Find where the given text appears and provide that cell's center as [x, y] coordinate. 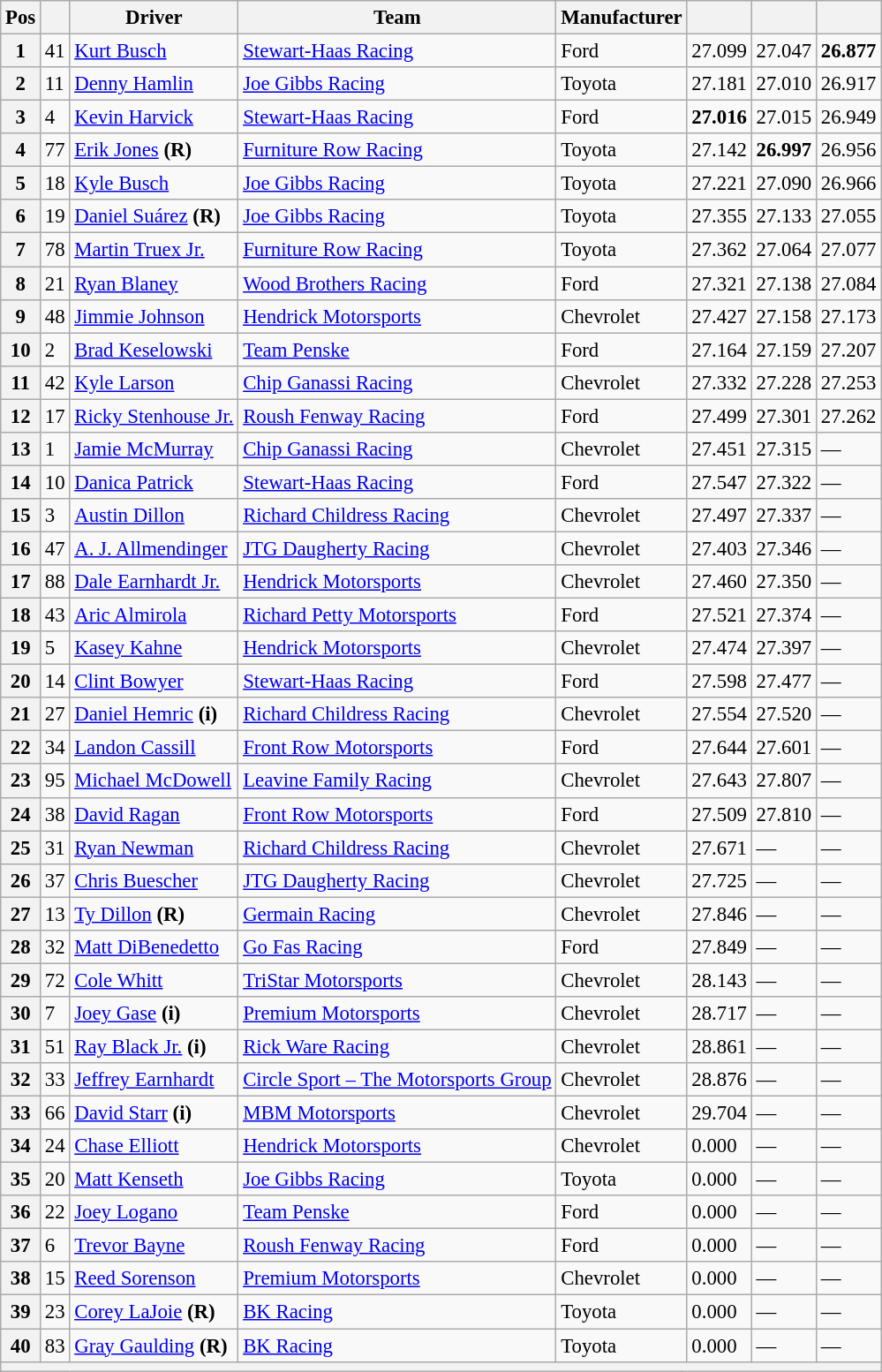
Michael McDowell [154, 781]
Landon Cassill [154, 748]
27.322 [784, 482]
27.077 [849, 250]
Danica Patrick [154, 482]
27.099 [719, 51]
29.704 [719, 1113]
27.047 [784, 51]
27.477 [784, 682]
27.010 [784, 84]
Gray Gaulding (R) [154, 1346]
78 [55, 250]
26.917 [849, 84]
A. J. Allmendinger [154, 548]
Kurt Busch [154, 51]
27.601 [784, 748]
39 [21, 1312]
42 [55, 382]
27.337 [784, 516]
35 [21, 1180]
Dale Earnhardt Jr. [154, 582]
66 [55, 1113]
72 [55, 980]
Circle Sport – The Motorsports Group [397, 1080]
27.499 [719, 416]
27.090 [784, 184]
27.509 [719, 814]
Denny Hamlin [154, 84]
Richard Petty Motorsports [397, 615]
Matt DiBenedetto [154, 947]
12 [21, 416]
Austin Dillon [154, 516]
30 [21, 1014]
Matt Kenseth [154, 1180]
27.547 [719, 482]
27.427 [719, 316]
27.055 [849, 216]
28.876 [719, 1080]
27.332 [719, 382]
25 [21, 848]
27.016 [719, 117]
27.807 [784, 781]
88 [55, 582]
27.521 [719, 615]
27.644 [719, 748]
27.301 [784, 416]
27.321 [719, 283]
27.350 [784, 582]
28.861 [719, 1046]
Ray Black Jr. (i) [154, 1046]
51 [55, 1046]
27.554 [719, 714]
26.949 [849, 117]
27.846 [719, 914]
Clint Bowyer [154, 682]
Ricky Stenhouse Jr. [154, 416]
26 [21, 880]
Daniel Hemric (i) [154, 714]
Manufacturer [622, 18]
27.159 [784, 350]
27.133 [784, 216]
Kyle Busch [154, 184]
Jimmie Johnson [154, 316]
MBM Motorsports [397, 1113]
27.158 [784, 316]
TriStar Motorsports [397, 980]
26.956 [849, 150]
26.877 [849, 51]
Jeffrey Earnhardt [154, 1080]
48 [55, 316]
27.346 [784, 548]
Ty Dillon (R) [154, 914]
28.143 [719, 980]
41 [55, 51]
27.355 [719, 216]
27.497 [719, 516]
27.671 [719, 848]
27.228 [784, 382]
Chase Elliott [154, 1146]
27.181 [719, 84]
Pos [21, 18]
27.262 [849, 416]
27.084 [849, 283]
Ryan Newman [154, 848]
Joey Logano [154, 1212]
Erik Jones (R) [154, 150]
Kasey Kahne [154, 648]
Germain Racing [397, 914]
83 [55, 1346]
27.173 [849, 316]
9 [21, 316]
Brad Keselowski [154, 350]
27.015 [784, 117]
27.362 [719, 250]
Aric Almirola [154, 615]
27.520 [784, 714]
27.725 [719, 880]
28.717 [719, 1014]
Chris Buescher [154, 880]
Trevor Bayne [154, 1246]
27.164 [719, 350]
43 [55, 615]
40 [21, 1346]
95 [55, 781]
Team [397, 18]
27.474 [719, 648]
27.142 [719, 150]
27.403 [719, 548]
Daniel Suárez (R) [154, 216]
27.849 [719, 947]
Wood Brothers Racing [397, 283]
27.397 [784, 648]
47 [55, 548]
27.374 [784, 615]
27.221 [719, 184]
28 [21, 947]
Driver [154, 18]
Cole Whitt [154, 980]
Kevin Harvick [154, 117]
29 [21, 980]
Ryan Blaney [154, 283]
27.315 [784, 449]
27.207 [849, 350]
26.997 [784, 150]
26.966 [849, 184]
Leavine Family Racing [397, 781]
Joey Gase (i) [154, 1014]
27.451 [719, 449]
Kyle Larson [154, 382]
David Ragan [154, 814]
Reed Sorenson [154, 1279]
27.138 [784, 283]
77 [55, 150]
27.810 [784, 814]
27.643 [719, 781]
27.253 [849, 382]
8 [21, 283]
36 [21, 1212]
27.460 [719, 582]
Go Fas Racing [397, 947]
Rick Ware Racing [397, 1046]
Jamie McMurray [154, 449]
Corey LaJoie (R) [154, 1312]
27.598 [719, 682]
David Starr (i) [154, 1113]
16 [21, 548]
Martin Truex Jr. [154, 250]
27.064 [784, 250]
